Capture the cell that displays the provided text and extract its (x, y) central coordinate. 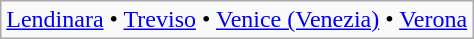
Lendinara • Treviso • Venice (Venezia) • Verona (237, 20)
